Pinpoint the cell where the given text exists, returning its (x, y) midpoint coordinate. 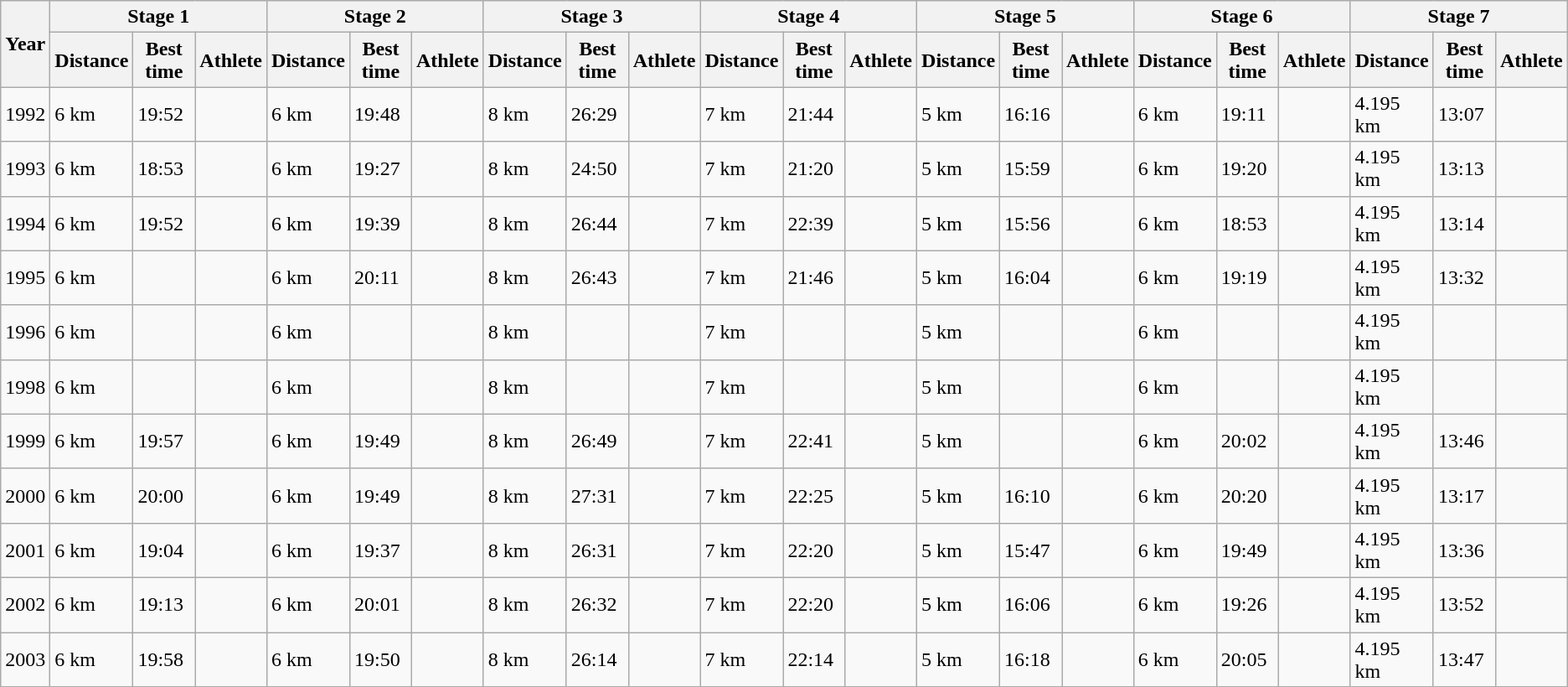
19:20 (1247, 169)
19:57 (164, 441)
Stage 1 (159, 17)
16:16 (1031, 114)
24:50 (597, 169)
13:32 (1464, 278)
19:04 (164, 550)
19:58 (164, 659)
20:01 (381, 605)
19:39 (381, 223)
2001 (25, 550)
21:44 (814, 114)
22:39 (814, 223)
13:52 (1464, 605)
2000 (25, 496)
1998 (25, 387)
19:37 (381, 550)
19:26 (1247, 605)
1995 (25, 278)
Stage 7 (1459, 17)
26:44 (597, 223)
1992 (25, 114)
20:20 (1247, 496)
21:46 (814, 278)
26:29 (597, 114)
19:27 (381, 169)
16:04 (1031, 278)
1994 (25, 223)
1993 (25, 169)
Stage 6 (1241, 17)
26:49 (597, 441)
19:11 (1247, 114)
13:07 (1464, 114)
1999 (25, 441)
2002 (25, 605)
22:41 (814, 441)
20:00 (164, 496)
13:17 (1464, 496)
15:47 (1031, 550)
16:18 (1031, 659)
19:48 (381, 114)
22:25 (814, 496)
Stage 2 (375, 17)
13:13 (1464, 169)
Stage 4 (809, 17)
1996 (25, 332)
20:05 (1247, 659)
26:32 (597, 605)
19:13 (164, 605)
26:14 (597, 659)
16:06 (1031, 605)
15:56 (1031, 223)
16:10 (1031, 496)
13:47 (1464, 659)
22:14 (814, 659)
Stage 3 (591, 17)
19:19 (1247, 278)
20:11 (381, 278)
20:02 (1247, 441)
13:46 (1464, 441)
27:31 (597, 496)
26:43 (597, 278)
15:59 (1031, 169)
26:31 (597, 550)
21:20 (814, 169)
Stage 5 (1025, 17)
19:50 (381, 659)
13:36 (1464, 550)
13:14 (1464, 223)
2003 (25, 659)
Year (25, 44)
